For the text-containing cell, return its midpoint in [x, y] coordinate format. 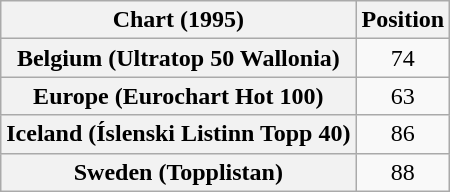
Europe (Eurochart Hot 100) [178, 96]
Belgium (Ultratop 50 Wallonia) [178, 58]
Iceland (Íslenski Listinn Topp 40) [178, 134]
Sweden (Topplistan) [178, 172]
Position [403, 20]
88 [403, 172]
63 [403, 96]
Chart (1995) [178, 20]
86 [403, 134]
74 [403, 58]
